For the text-containing cell, return its midpoint in (x, y) coordinate format. 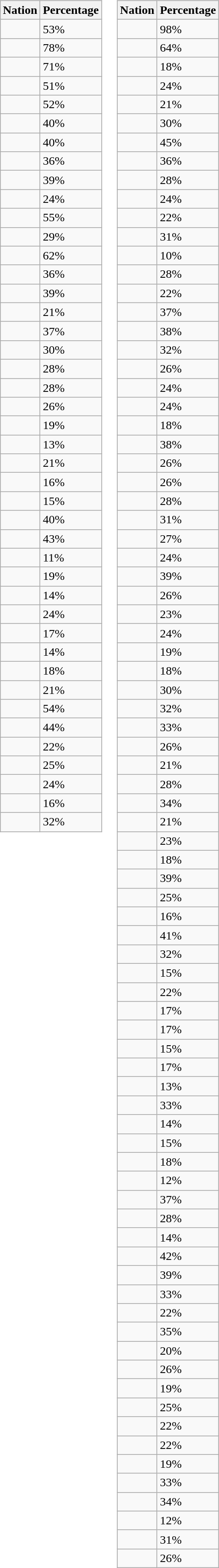
62% (71, 255)
45% (188, 142)
29% (71, 237)
10% (188, 255)
35% (188, 1332)
98% (188, 29)
52% (71, 105)
53% (71, 29)
42% (188, 1256)
11% (71, 558)
44% (71, 728)
51% (71, 86)
71% (71, 66)
41% (188, 935)
43% (71, 539)
64% (188, 48)
20% (188, 1351)
78% (71, 48)
27% (188, 539)
55% (71, 218)
54% (71, 709)
